Output the [X, Y] coordinate of the center of the cell containing the given text.  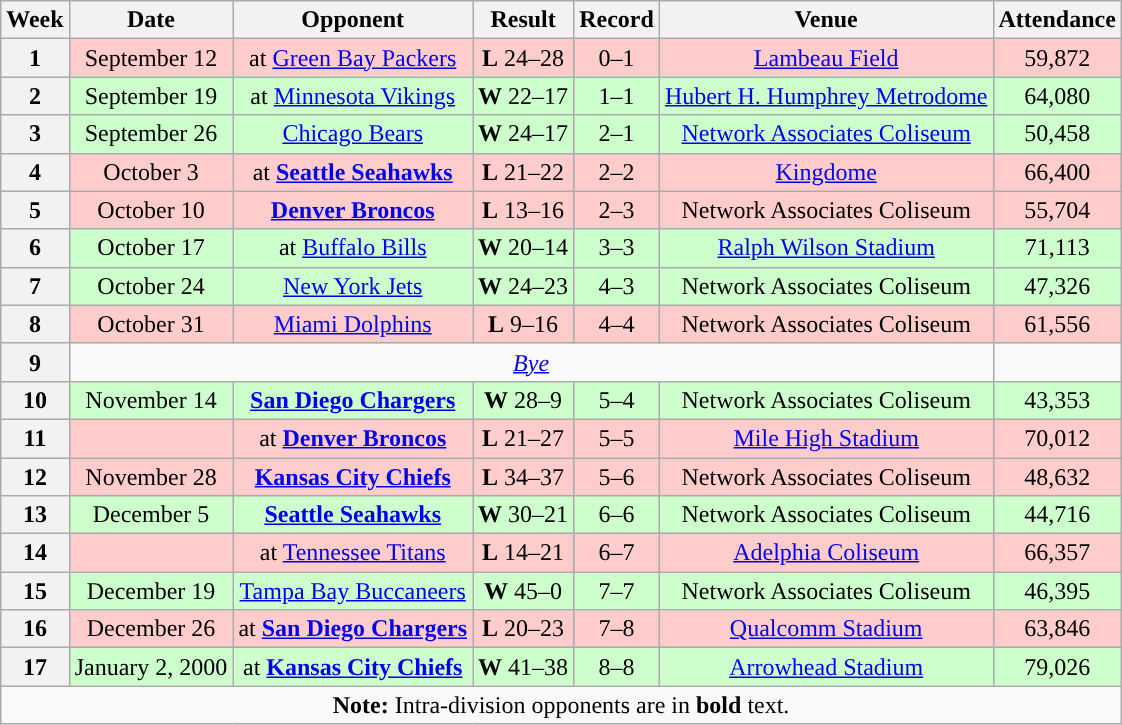
55,704 [1057, 210]
5–5 [617, 438]
at Seattle Seahawks [353, 172]
W 24–17 [524, 134]
L 14–21 [524, 553]
13 [35, 515]
December 19 [151, 591]
64,080 [1057, 96]
Note: Intra-division opponents are in bold text. [562, 705]
5–4 [617, 400]
L 20–23 [524, 629]
L 24–28 [524, 58]
61,556 [1057, 324]
5 [35, 210]
Week [35, 20]
October 3 [151, 172]
Opponent [353, 20]
17 [35, 667]
12 [35, 477]
Attendance [1057, 20]
6 [35, 248]
at Tennessee Titans [353, 553]
at Green Bay Packers [353, 58]
Chicago Bears [353, 134]
at Denver Broncos [353, 438]
W 24–23 [524, 286]
October 10 [151, 210]
5–6 [617, 477]
Miami Dolphins [353, 324]
4 [35, 172]
3–3 [617, 248]
71,113 [1057, 248]
L 9–16 [524, 324]
Kingdome [826, 172]
66,400 [1057, 172]
Adelphia Coliseum [826, 553]
4–3 [617, 286]
7–7 [617, 591]
2 [35, 96]
L 34–37 [524, 477]
Qualcomm Stadium [826, 629]
2–3 [617, 210]
October 17 [151, 248]
7–8 [617, 629]
Arrowhead Stadium [826, 667]
48,632 [1057, 477]
November 28 [151, 477]
2–2 [617, 172]
3 [35, 134]
14 [35, 553]
Record [617, 20]
44,716 [1057, 515]
Result [524, 20]
66,357 [1057, 553]
8–8 [617, 667]
W 30–21 [524, 515]
1 [35, 58]
L 13–16 [524, 210]
October 24 [151, 286]
January 2, 2000 [151, 667]
11 [35, 438]
10 [35, 400]
50,458 [1057, 134]
December 5 [151, 515]
Date [151, 20]
59,872 [1057, 58]
at Buffalo Bills [353, 248]
L 21–22 [524, 172]
New York Jets [353, 286]
6–6 [617, 515]
San Diego Chargers [353, 400]
September 19 [151, 96]
47,326 [1057, 286]
October 31 [151, 324]
W 41–38 [524, 667]
63,846 [1057, 629]
Bye [531, 362]
15 [35, 591]
16 [35, 629]
6–7 [617, 553]
Venue [826, 20]
9 [35, 362]
at Kansas City Chiefs [353, 667]
W 22–17 [524, 96]
at San Diego Chargers [353, 629]
W 28–9 [524, 400]
Lambeau Field [826, 58]
0–1 [617, 58]
79,026 [1057, 667]
46,395 [1057, 591]
2–1 [617, 134]
4–4 [617, 324]
December 26 [151, 629]
Seattle Seahawks [353, 515]
43,353 [1057, 400]
Kansas City Chiefs [353, 477]
September 12 [151, 58]
7 [35, 286]
70,012 [1057, 438]
Denver Broncos [353, 210]
W 20–14 [524, 248]
November 14 [151, 400]
Mile High Stadium [826, 438]
8 [35, 324]
Ralph Wilson Stadium [826, 248]
L 21–27 [524, 438]
September 26 [151, 134]
1–1 [617, 96]
W 45–0 [524, 591]
at Minnesota Vikings [353, 96]
Hubert H. Humphrey Metrodome [826, 96]
Tampa Bay Buccaneers [353, 591]
